Detect which cell encompasses the target text, then output its [X, Y] center coordinate. 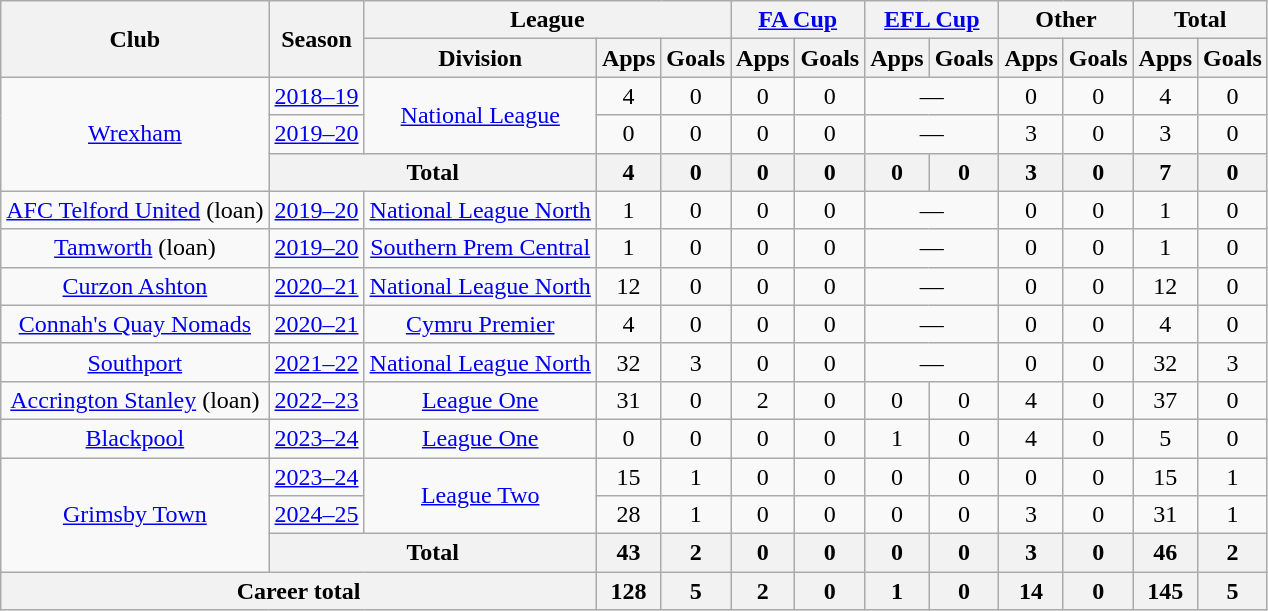
AFC Telford United (loan) [135, 210]
43 [628, 553]
Club [135, 39]
2024–25 [316, 515]
Cymru Premier [480, 324]
Connah's Quay Nomads [135, 324]
7 [1165, 172]
National League [480, 115]
37 [1165, 400]
Tamworth (loan) [135, 248]
14 [1031, 591]
2018–19 [316, 96]
Grimsby Town [135, 515]
League [547, 20]
46 [1165, 553]
2021–22 [316, 362]
Other [1066, 20]
2022–23 [316, 400]
Blackpool [135, 438]
145 [1165, 591]
Division [480, 58]
FA Cup [798, 20]
Accrington Stanley (loan) [135, 400]
Wrexham [135, 134]
Curzon Ashton [135, 286]
Southern Prem Central [480, 248]
League Two [480, 496]
28 [628, 515]
EFL Cup [932, 20]
128 [628, 591]
Southport [135, 362]
Career total [299, 591]
Season [316, 39]
